Identify which cell holds the provided text, then report its (x, y) central coordinate. 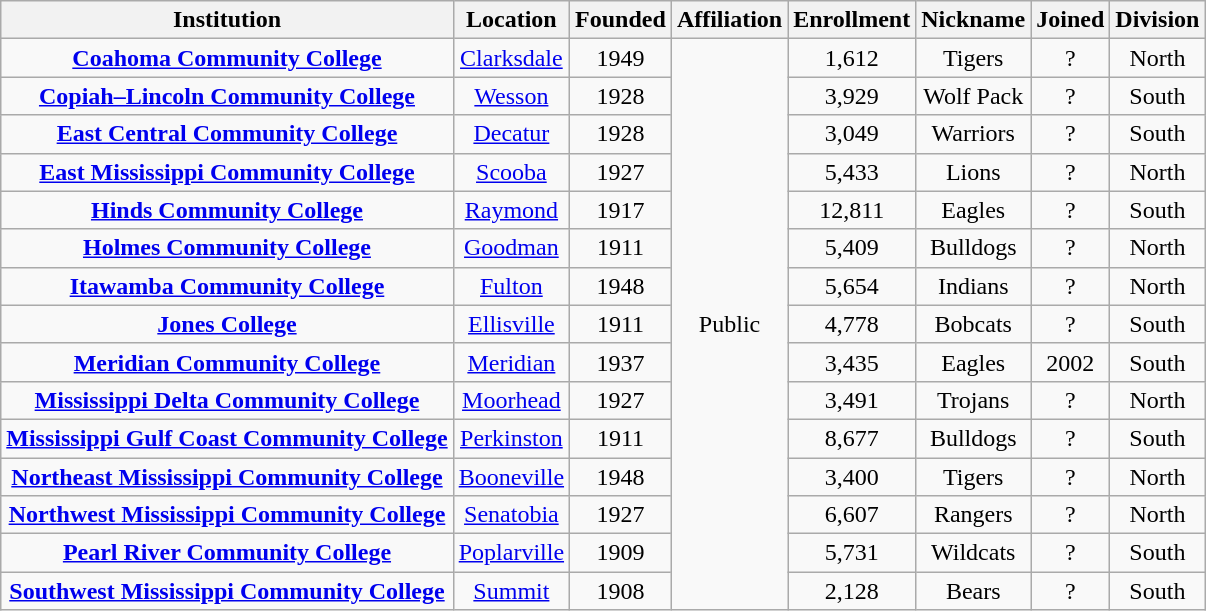
Coahoma Community College (227, 58)
East Mississippi Community College (227, 172)
Meridian (511, 362)
Location (511, 20)
5,433 (852, 172)
Enrollment (852, 20)
Wolf Pack (974, 96)
Northeast Mississippi Community College (227, 477)
Decatur (511, 134)
East Central Community College (227, 134)
Pearl River Community College (227, 553)
1908 (621, 591)
Division (1158, 20)
3,929 (852, 96)
3,435 (852, 362)
Itawamba Community College (227, 286)
Summit (511, 591)
Booneville (511, 477)
Public (729, 324)
Warriors (974, 134)
Goodman (511, 248)
Holmes Community College (227, 248)
3,491 (852, 400)
1949 (621, 58)
Lions (974, 172)
Indians (974, 286)
Clarksdale (511, 58)
Copiah–Lincoln Community College (227, 96)
2,128 (852, 591)
Hinds Community College (227, 210)
Senatobia (511, 515)
3,049 (852, 134)
5,409 (852, 248)
Raymond (511, 210)
Northwest Mississippi Community College (227, 515)
5,731 (852, 553)
8,677 (852, 438)
1,612 (852, 58)
3,400 (852, 477)
1917 (621, 210)
Wesson (511, 96)
Nickname (974, 20)
Trojans (974, 400)
Southwest Mississippi Community College (227, 591)
Jones College (227, 324)
Fulton (511, 286)
Moorhead (511, 400)
Poplarville (511, 553)
1937 (621, 362)
Mississippi Delta Community College (227, 400)
Rangers (974, 515)
Scooba (511, 172)
6,607 (852, 515)
Perkinston (511, 438)
Bobcats (974, 324)
Institution (227, 20)
Mississippi Gulf Coast Community College (227, 438)
Ellisville (511, 324)
Meridian Community College (227, 362)
1909 (621, 553)
2002 (1070, 362)
4,778 (852, 324)
Affiliation (729, 20)
12,811 (852, 210)
Joined (1070, 20)
Founded (621, 20)
5,654 (852, 286)
Bears (974, 591)
Wildcats (974, 553)
